Return (x, y) of the center of cell containing provided text 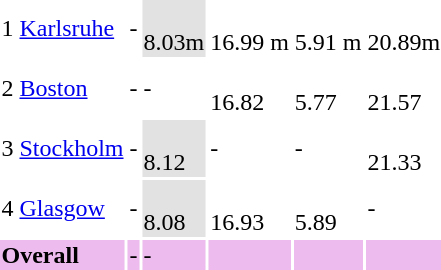
Boston (72, 88)
Karlsruhe (72, 28)
5.91 m (328, 28)
Overall (62, 255)
8.03m (174, 28)
Stockholm (72, 148)
Glasgow (72, 208)
8.12 (174, 148)
5.77 (328, 88)
1 (8, 28)
16.93 (250, 208)
5.89 (328, 208)
4 (8, 208)
2 (8, 88)
3 (8, 148)
8.08 (174, 208)
16.82 (250, 88)
16.99 m (250, 28)
